Provide the (x, y) coordinate of the cell's center where the given text is located.  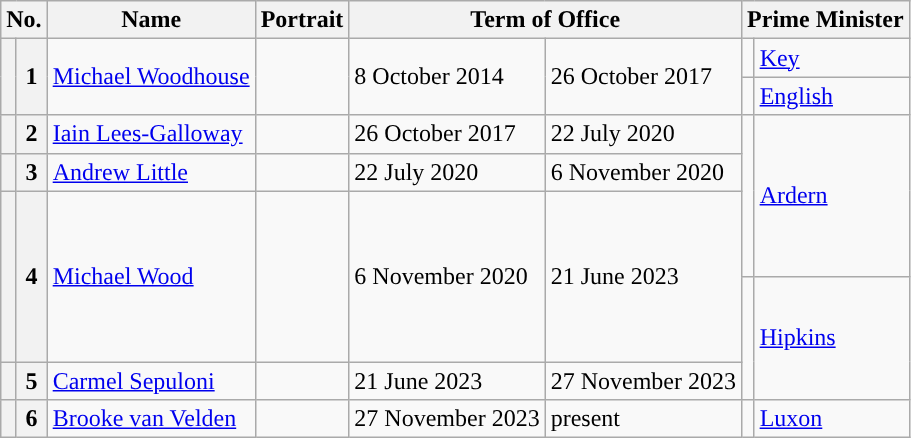
5 (32, 381)
3 (32, 172)
Carmel Sepuloni (151, 381)
Key (832, 58)
Ardern (832, 196)
8 October 2014 (447, 77)
Prime Minister (826, 20)
Andrew Little (151, 172)
No. (24, 20)
Brooke van Velden (151, 419)
present (643, 419)
6 (32, 419)
Name (151, 20)
Hipkins (832, 338)
Michael Wood (151, 276)
Michael Woodhouse (151, 77)
Luxon (832, 419)
Iain Lees-Galloway (151, 134)
2 (32, 134)
Term of Office (546, 20)
1 (32, 77)
Portrait (302, 20)
4 (32, 276)
English (832, 96)
